Extract the (x, y) coordinate from the center of the cell holding the provided text.  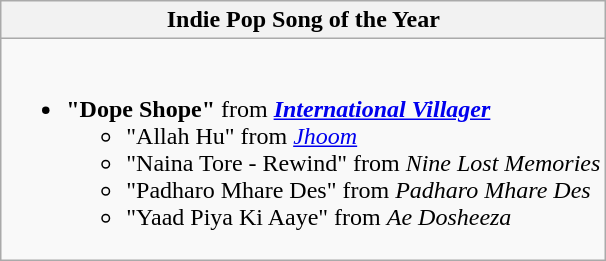
Indie Pop Song of the Year (304, 20)
